Locate the cell with the specified text and output its [X, Y] center coordinate. 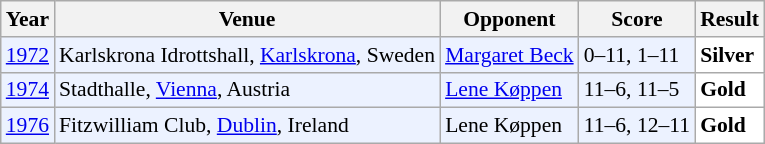
Result [730, 19]
Venue [247, 19]
Score [637, 19]
Stadthalle, Vienna, Austria [247, 90]
Year [28, 19]
Margaret Beck [510, 55]
11–6, 12–11 [637, 126]
1974 [28, 90]
1972 [28, 55]
Karlskrona Idrottshall, Karlskrona, Sweden [247, 55]
Opponent [510, 19]
1976 [28, 126]
Silver [730, 55]
Fitzwilliam Club, Dublin, Ireland [247, 126]
11–6, 11–5 [637, 90]
0–11, 1–11 [637, 55]
